Output the (X, Y) coordinate of the center of the cell containing the given text.  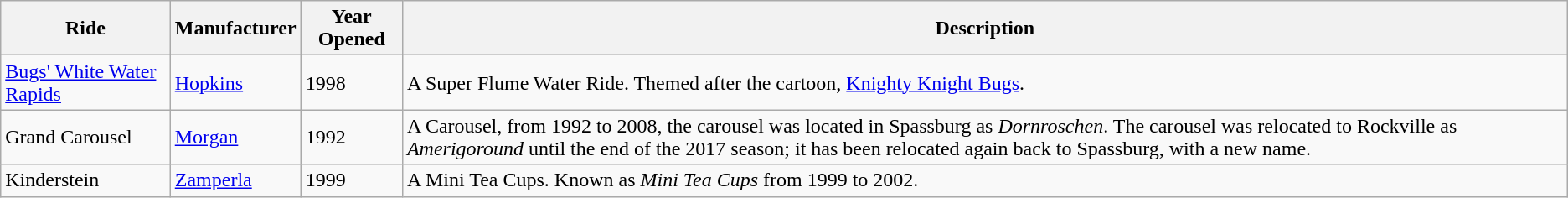
Grand Carousel (85, 138)
A Super Flume Water Ride. Themed after the cartoon, Knighty Knight Bugs. (985, 82)
Description (985, 29)
Manufacturer (235, 29)
1999 (352, 180)
Year Opened (352, 29)
1998 (352, 82)
Hopkins (235, 82)
Bugs' White Water Rapids (85, 82)
1992 (352, 138)
A Mini Tea Cups. Known as Mini Tea Cups from 1999 to 2002. (985, 180)
Kinderstein (85, 180)
Zamperla (235, 180)
Ride (85, 29)
Morgan (235, 138)
